Determine the (X, Y) coordinate at the center of the cell enclosing the given text.  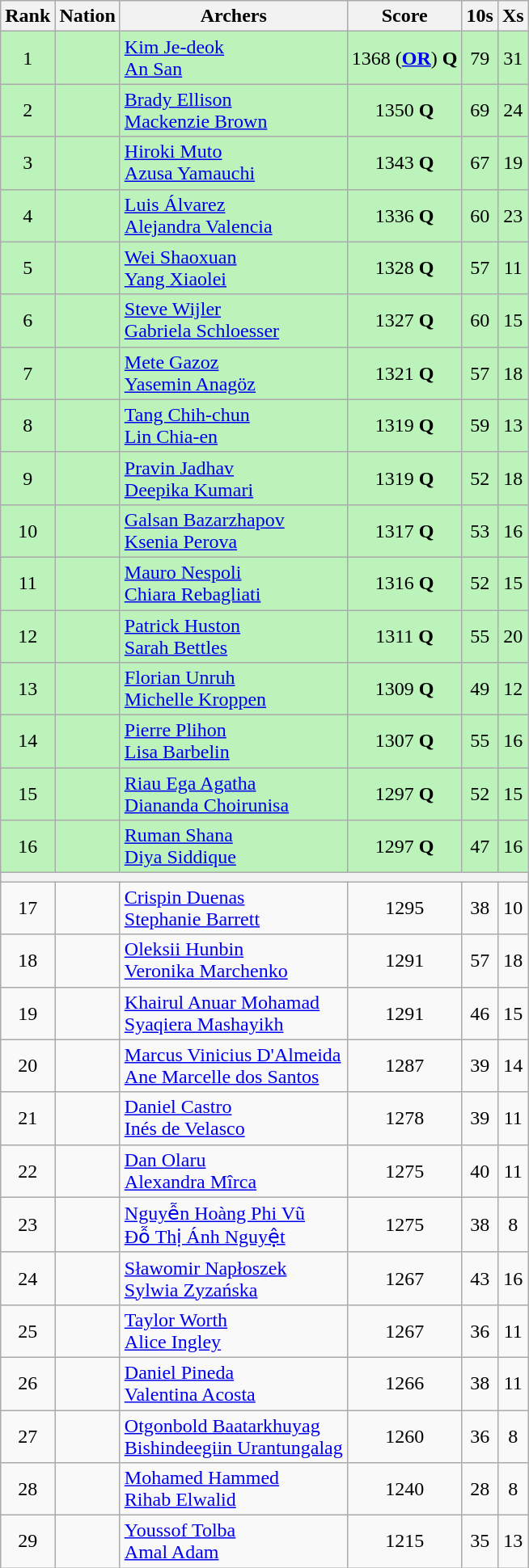
21 (28, 1119)
Kim Je-deokAn San (233, 58)
1309 Q (404, 689)
1350 Q (404, 110)
1 (28, 58)
1287 (404, 1065)
Brady EllisonMackenzie Brown (233, 110)
Mete GazozYasemin Anagöz (233, 373)
Crispin DuenasStephanie Barrett (233, 908)
4 (28, 215)
49 (480, 689)
Score (404, 16)
Taylor WorthAlice Ingley (233, 1330)
40 (480, 1170)
79 (480, 58)
Nation (87, 16)
1311 Q (404, 635)
Wei ShaoxuanYang Xiaolei (233, 268)
69 (480, 110)
1368 (OR) Q (404, 58)
10s (480, 16)
47 (480, 847)
Rank (28, 16)
9 (28, 478)
Patrick HustonSarah Bettles (233, 635)
Daniel PinedaValentina Acosta (233, 1384)
17 (28, 908)
1278 (404, 1119)
Youssof TolbaAmal Adam (233, 1542)
1316 Q (404, 584)
Riau Ega AgathaDiananda Choirunisa (233, 794)
1327 Q (404, 320)
3 (28, 163)
2 (28, 110)
Xs (513, 16)
5 (28, 268)
6 (28, 320)
Mauro NespoliChiara Rebagliati (233, 584)
59 (480, 425)
43 (480, 1279)
1343 Q (404, 163)
Hiroki MutoAzusa Yamauchi (233, 163)
Luis ÁlvarezAlejandra Valencia (233, 215)
1260 (404, 1435)
1307 Q (404, 742)
53 (480, 530)
Sławomir NapłoszekSylwia Zyzańska (233, 1279)
Daniel CastroInés de Velasco (233, 1119)
67 (480, 163)
1321 Q (404, 373)
Galsan BazarzhapovKsenia Perova (233, 530)
Archers (233, 16)
Tang Chih-chunLin Chia-en (233, 425)
1328 Q (404, 268)
Mohamed HammedRihab Elwalid (233, 1489)
Marcus Vinicius D'AlmeidaAne Marcelle dos Santos (233, 1065)
Pravin JadhavDeepika Kumari (233, 478)
1295 (404, 908)
31 (513, 58)
25 (28, 1330)
7 (28, 373)
46 (480, 1014)
1266 (404, 1384)
Oleksii HunbinVeronika Marchenko (233, 960)
Dan OlaruAlexandra Mîrca (233, 1170)
22 (28, 1170)
1240 (404, 1489)
Khairul Anuar MohamadSyaqiera Mashayikh (233, 1014)
29 (28, 1542)
Ruman ShanaDiya Siddique (233, 847)
27 (28, 1435)
Florian UnruhMichelle Kroppen (233, 689)
1336 Q (404, 215)
Pierre PlihonLisa Barbelin (233, 742)
Nguyễn Hoàng Phi VũĐỗ Thị Ánh Nguyệt (233, 1224)
35 (480, 1542)
26 (28, 1384)
Steve WijlerGabriela Schloesser (233, 320)
1215 (404, 1542)
Otgonbold BaatarkhuyagBishindeegiin Urantungalag (233, 1435)
1317 Q (404, 530)
